For the text-containing cell, return its midpoint in [x, y] coordinate format. 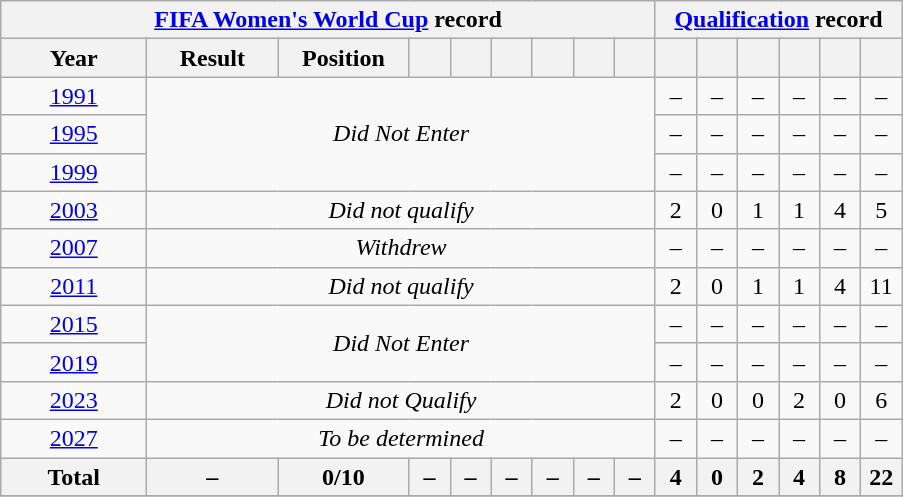
FIFA Women's World Cup record [328, 20]
5 [882, 210]
1995 [74, 134]
22 [882, 477]
Total [74, 477]
1999 [74, 172]
6 [882, 400]
Qualification record [778, 20]
Did not Qualify [401, 400]
1991 [74, 96]
Year [74, 58]
0/10 [344, 477]
Withdrew [401, 248]
Result [212, 58]
2019 [74, 362]
2023 [74, 400]
To be determined [401, 438]
2011 [74, 286]
2007 [74, 248]
2027 [74, 438]
2015 [74, 324]
2003 [74, 210]
Position [344, 58]
11 [882, 286]
8 [840, 477]
